Extract the (X, Y) coordinate from the center of the cell holding the provided text.  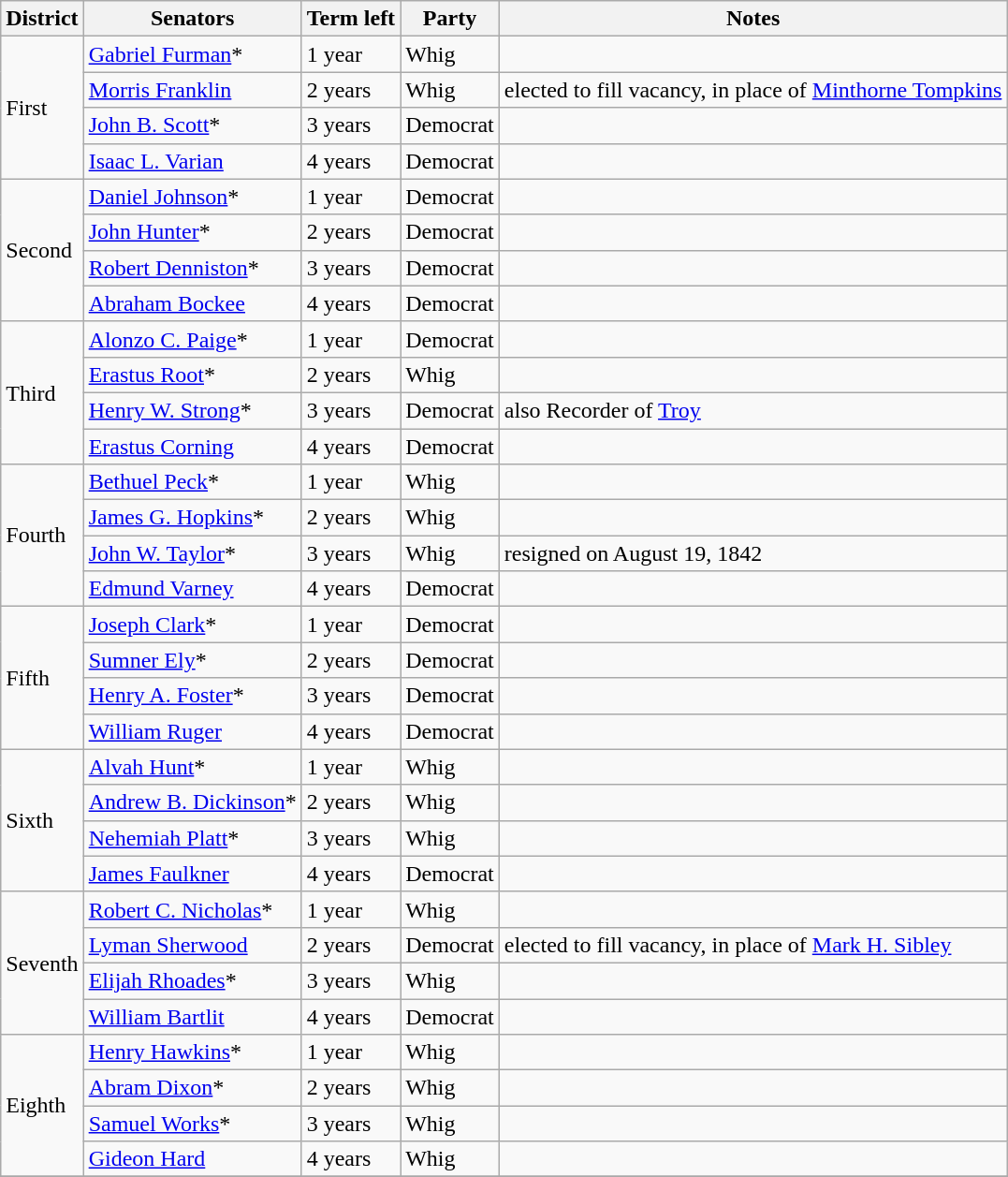
elected to fill vacancy, in place of Mark H. Sibley (752, 945)
Nehemiah Platt* (193, 838)
Erastus Corning (193, 447)
Second (42, 250)
Sumner Ely* (193, 660)
Seventh (42, 963)
Bethuel Peck* (193, 482)
Third (42, 392)
Fourth (42, 536)
Elijah Rhoades* (193, 980)
John Hunter* (193, 232)
Abraham Bockee (193, 303)
Alvah Hunt* (193, 767)
elected to fill vacancy, in place of Minthorne Tompkins (752, 90)
Lyman Sherwood (193, 945)
Samuel Works* (193, 1124)
Edmund Varney (193, 589)
Alonzo C. Paige* (193, 339)
Gideon Hard (193, 1159)
Abram Dixon* (193, 1088)
Andrew B. Dickinson* (193, 802)
John B. Scott* (193, 125)
Senators (193, 19)
Party (450, 19)
Morris Franklin (193, 90)
Sixth (42, 820)
Robert Denniston* (193, 268)
Term left (350, 19)
James G. Hopkins* (193, 518)
James Faulkner (193, 874)
First (42, 108)
Daniel Johnson* (193, 197)
Henry Hawkins* (193, 1052)
Fifth (42, 678)
District (42, 19)
resigned on August 19, 1842 (752, 553)
also Recorder of Troy (752, 410)
Erastus Root* (193, 375)
William Bartlit (193, 1016)
Joseph Clark* (193, 625)
Gabriel Furman* (193, 54)
John W. Taylor* (193, 553)
Notes (752, 19)
Henry A. Foster* (193, 696)
Robert C. Nicholas* (193, 909)
William Ruger (193, 731)
Henry W. Strong* (193, 410)
Isaac L. Varian (193, 161)
Eighth (42, 1106)
